Return (x, y) of the center of cell containing provided text 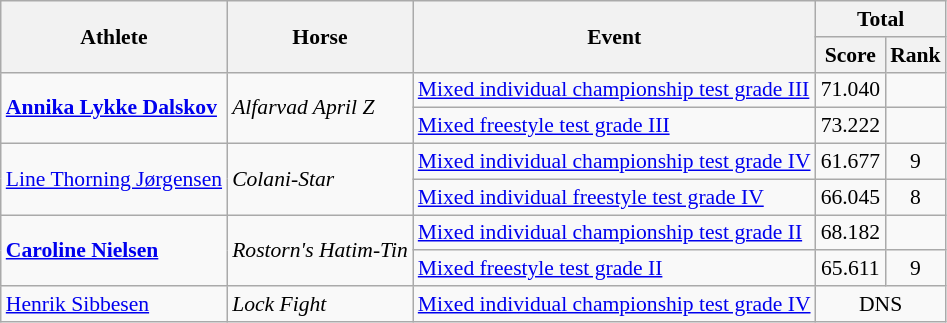
Henrik Sibbesen (114, 304)
Score (850, 55)
65.611 (850, 269)
Athlete (114, 36)
Mixed individual freestyle test grade IV (614, 197)
68.182 (850, 233)
Line Thorning Jørgensen (114, 180)
61.677 (850, 162)
Rostorn's Hatim-Tin (320, 250)
Lock Fight (320, 304)
Total (881, 19)
DNS (881, 304)
Mixed individual championship test grade III (614, 90)
Caroline Nielsen (114, 250)
8 (916, 197)
71.040 (850, 90)
Colani-Star (320, 180)
Rank (916, 55)
Annika Lykke Dalskov (114, 108)
Horse (320, 36)
Mixed freestyle test grade III (614, 126)
73.222 (850, 126)
Alfarvad April Z (320, 108)
Mixed individual championship test grade II (614, 233)
Event (614, 36)
Mixed freestyle test grade II (614, 269)
66.045 (850, 197)
